Return the [X, Y] coordinate for the center point of the cell that contains the specified text.  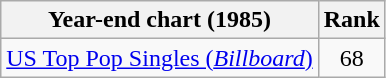
68 [352, 58]
Rank [352, 20]
Year-end chart (1985) [160, 20]
US Top Pop Singles (Billboard) [160, 58]
